Detect which cell encompasses the target text, then output its [x, y] center coordinate. 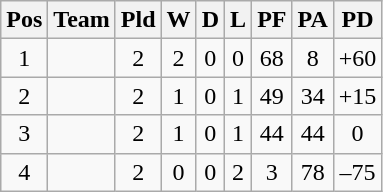
Team [82, 20]
L [238, 20]
8 [312, 58]
49 [272, 96]
+60 [358, 58]
Pos [24, 20]
PF [272, 20]
PD [358, 20]
D [210, 20]
78 [312, 172]
PA [312, 20]
Pld [138, 20]
–75 [358, 172]
+15 [358, 96]
4 [24, 172]
68 [272, 58]
W [178, 20]
34 [312, 96]
